Provide the [X, Y] coordinate of the cell's center where the given text is located.  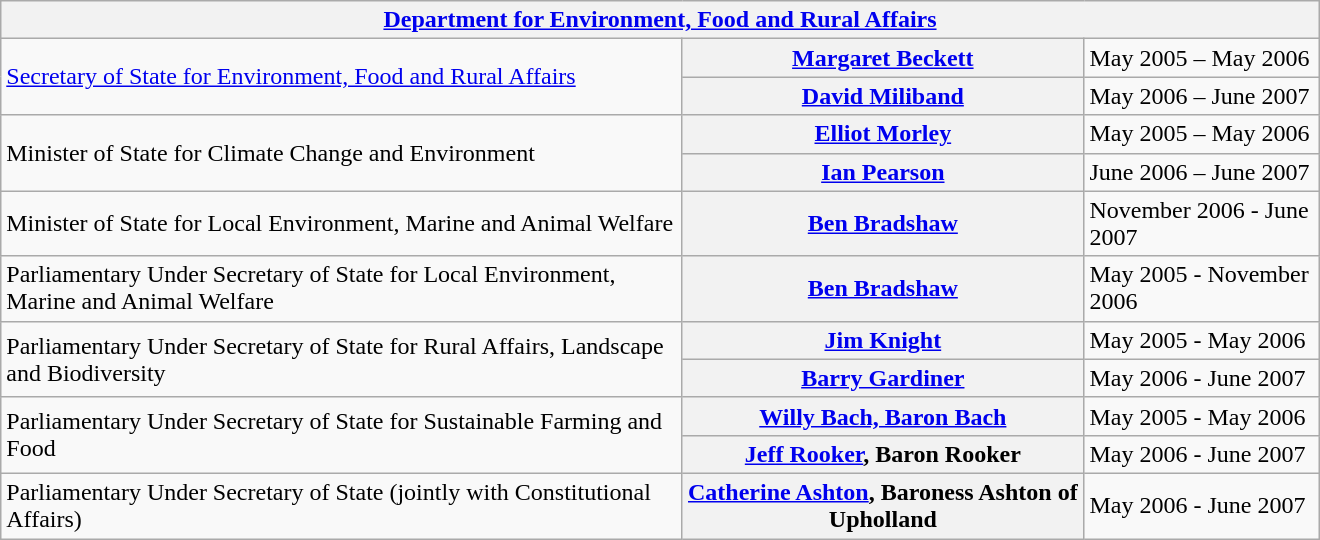
Catherine Ashton, Baroness Ashton of Upholland [883, 506]
November 2006 - June 2007 [1202, 224]
Jim Knight [883, 340]
Parliamentary Under Secretary of State (jointly with Constitutional Affairs) [342, 506]
May 2005 - November 2006 [1202, 288]
Willy Bach, Baron Bach [883, 416]
May 2006 – June 2007 [1202, 96]
Department for Environment, Food and Rural Affairs [660, 20]
Ian Pearson [883, 172]
June 2006 – June 2007 [1202, 172]
David Miliband [883, 96]
Minister of State for Climate Change and Environment [342, 153]
Parliamentary Under Secretary of State for Rural Affairs, Landscape and Biodiversity [342, 359]
Parliamentary Under Secretary of State for Local Environment, Marine and Animal Welfare [342, 288]
Margaret Beckett [883, 58]
Elliot Morley [883, 134]
Barry Gardiner [883, 378]
Secretary of State for Environment, Food and Rural Affairs [342, 77]
Parliamentary Under Secretary of State for Sustainable Farming and Food [342, 435]
Jeff Rooker, Baron Rooker [883, 454]
Minister of State for Local Environment, Marine and Animal Welfare [342, 224]
